Search for the cell housing the specified text and yield its [x, y] center coordinate. 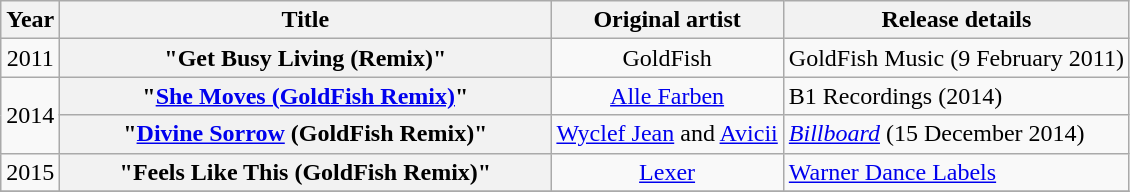
"Get Busy Living (Remix)" [306, 58]
Lexer [667, 172]
GoldFish Music (9 February 2011) [956, 58]
Wyclef Jean and Avicii [667, 134]
Year [30, 20]
Title [306, 20]
"Feels Like This (GoldFish Remix)" [306, 172]
Alle Farben [667, 96]
Original artist [667, 20]
2015 [30, 172]
Billboard (15 December 2014) [956, 134]
Release details [956, 20]
2014 [30, 115]
Warner Dance Labels [956, 172]
GoldFish [667, 58]
2011 [30, 58]
"She Moves (GoldFish Remix)" [306, 96]
"Divine Sorrow (GoldFish Remix)" [306, 134]
B1 Recordings (2014) [956, 96]
